From the cell containing the given text, extract its center point as [x, y] coordinate. 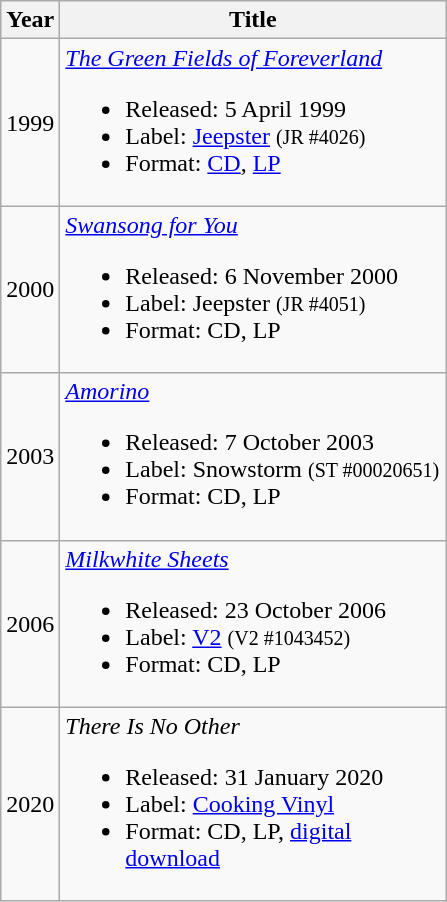
Swansong for YouReleased: 6 November 2000Label: Jeepster (JR #4051)Format: CD, LP [253, 290]
2003 [30, 456]
1999 [30, 122]
2020 [30, 804]
AmorinoReleased: 7 October 2003Label: Snowstorm (ST #00020651)Format: CD, LP [253, 456]
The Green Fields of ForeverlandReleased: 5 April 1999Label: Jeepster (JR #4026)Format: CD, LP [253, 122]
There Is No OtherReleased: 31 January 2020Label: Cooking VinylFormat: CD, LP, digital download [253, 804]
2006 [30, 624]
Title [253, 20]
Milkwhite SheetsReleased: 23 October 2006Label: V2 (V2 #1043452)Format: CD, LP [253, 624]
2000 [30, 290]
Year [30, 20]
